Capture the cell that displays the provided text and extract its [X, Y] central coordinate. 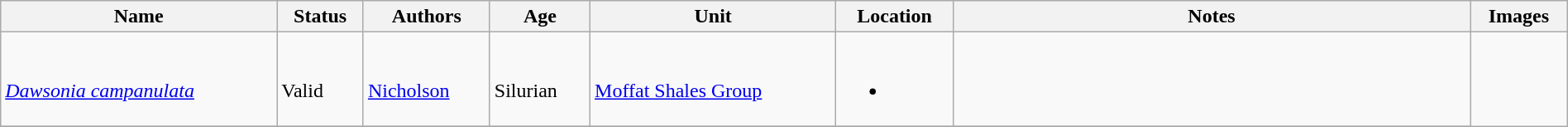
Name [139, 17]
Status [321, 17]
Notes [1211, 17]
Silurian [539, 80]
Age [539, 17]
Images [1519, 17]
Unit [713, 17]
Valid [321, 80]
Dawsonia campanulata [139, 80]
Nicholson [427, 80]
Authors [427, 17]
Moffat Shales Group [713, 80]
Location [895, 17]
